Determine the [X, Y] coordinate at the center of the cell enclosing the given text.  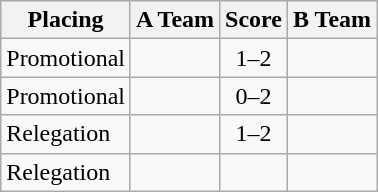
A Team [174, 20]
Score [254, 20]
B Team [332, 20]
0–2 [254, 96]
Placing [66, 20]
